From the cell containing the given text, extract its center point as [x, y] coordinate. 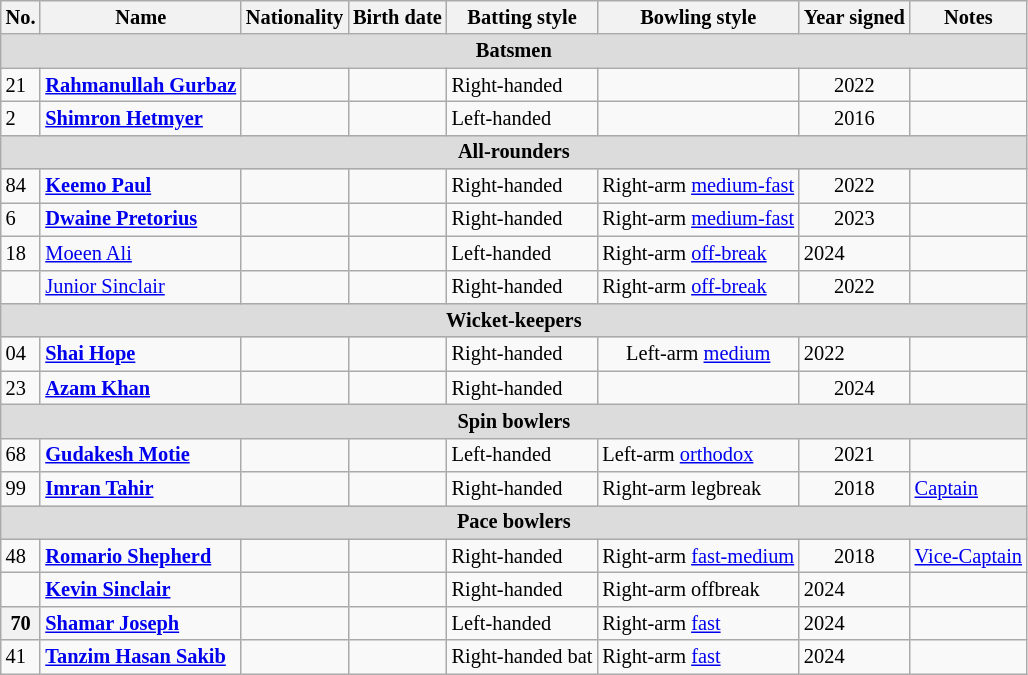
48 [21, 556]
Shamar Joseph [140, 623]
Birth date [398, 17]
2 [21, 118]
2016 [854, 118]
Bowling style [698, 17]
Moeen Ali [140, 253]
Shimron Hetmyer [140, 118]
Keemo Paul [140, 186]
Spin bowlers [514, 421]
2021 [854, 455]
21 [21, 85]
Captain [968, 489]
Gudakesh Motie [140, 455]
Imran Tahir [140, 489]
Name [140, 17]
Shai Hope [140, 354]
Vice-Captain [968, 556]
Right-handed bat [522, 657]
Wicket-keepers [514, 320]
Tanzim Hasan Sakib [140, 657]
Junior Sinclair [140, 287]
Right-arm offbreak [698, 589]
99 [21, 489]
18 [21, 253]
68 [21, 455]
6 [21, 219]
2023 [854, 219]
70 [21, 623]
All-rounders [514, 152]
Romario Shepherd [140, 556]
No. [21, 17]
Azam Khan [140, 388]
Right-arm fast-medium [698, 556]
Nationality [294, 17]
Kevin Sinclair [140, 589]
Batting style [522, 17]
84 [21, 186]
41 [21, 657]
23 [21, 388]
Right-arm legbreak [698, 489]
Batsmen [514, 51]
Pace bowlers [514, 522]
04 [21, 354]
Notes [968, 17]
Dwaine Pretorius [140, 219]
Rahmanullah Gurbaz [140, 85]
Left-arm orthodox [698, 455]
Year signed [854, 17]
Left-arm medium [698, 354]
